Extract the [X, Y] coordinate from the center of the cell holding the provided text.  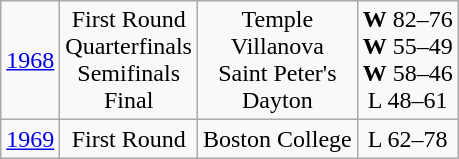
First Round [129, 139]
W 82–76W 55–49W 58–46L 48–61 [408, 60]
1969 [30, 139]
1968 [30, 60]
TempleVillanovaSaint Peter'sDayton [277, 60]
Boston College [277, 139]
L 62–78 [408, 139]
First RoundQuarterfinalsSemifinalsFinal [129, 60]
